Pinpoint the cell where the given text exists, returning its (X, Y) midpoint coordinate. 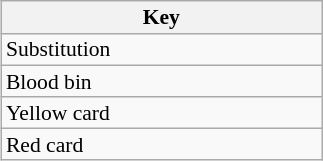
Yellow card (162, 112)
Substitution (162, 49)
Key (162, 17)
Red card (162, 144)
Blood bin (162, 81)
